Find where the given text appears and provide that cell's center as [X, Y] coordinate. 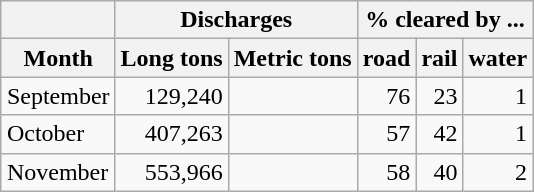
rail [440, 58]
129,240 [172, 96]
76 [386, 96]
553,966 [172, 172]
Metric tons [292, 58]
% cleared by ... [444, 20]
Long tons [172, 58]
September [58, 96]
November [58, 172]
42 [440, 134]
2 [498, 172]
Discharges [236, 20]
57 [386, 134]
40 [440, 172]
Month [58, 58]
October [58, 134]
23 [440, 96]
58 [386, 172]
water [498, 58]
road [386, 58]
407,263 [172, 134]
